Output the [X, Y] coordinate of the center of the cell containing the given text.  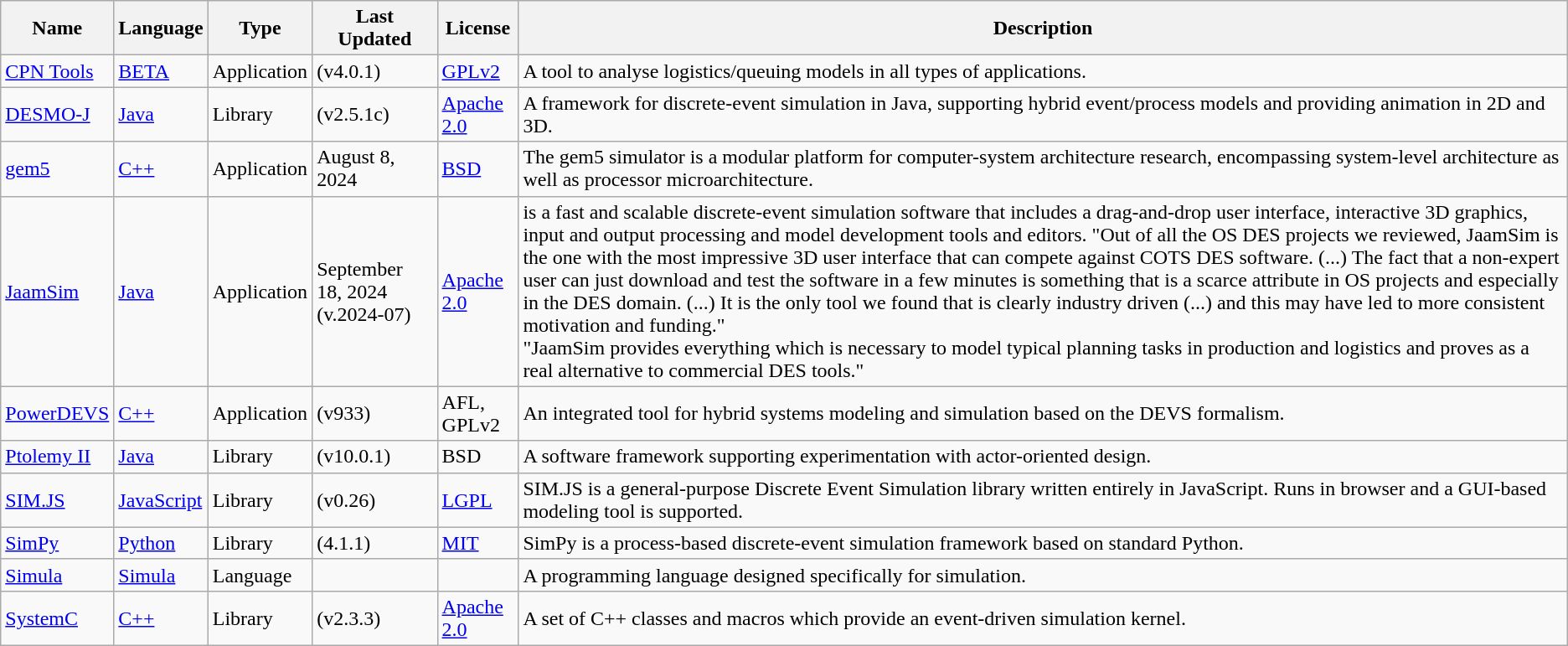
SystemC [57, 618]
An integrated tool for hybrid systems modeling and simulation based on the DEVS formalism. [1043, 414]
A framework for discrete-event simulation in Java, supporting hybrid event/process models and providing animation in 2D and 3D. [1043, 114]
Last Updated [375, 28]
A tool to analyse logistics/queuing models in all types of applications. [1043, 71]
A set of C++ classes and macros which provide an event-driven simulation kernel. [1043, 618]
Type [260, 28]
Python [161, 543]
JavaScript [161, 499]
SIM.JS [57, 499]
(v4.0.1) [375, 71]
MIT [477, 543]
GPLv2 [477, 71]
Ptolemy II [57, 457]
(4.1.1) [375, 543]
BETA [161, 71]
(v0.26) [375, 499]
JaamSim [57, 292]
DESMO-J [57, 114]
September 18, 2024 (v.2024-07) [375, 292]
SimPy is a process-based discrete-event simulation framework based on standard Python. [1043, 543]
(v2.5.1c) [375, 114]
gem5 [57, 169]
LGPL [477, 499]
A programming language designed specifically for simulation. [1043, 575]
(v933) [375, 414]
Description [1043, 28]
A software framework supporting experimentation with actor-oriented design. [1043, 457]
SimPy [57, 543]
August 8, 2024 [375, 169]
AFL, GPLv2 [477, 414]
PowerDEVS [57, 414]
(v10.0.1) [375, 457]
Name [57, 28]
License [477, 28]
CPN Tools [57, 71]
(v2.3.3) [375, 618]
